For the text-containing cell, return its midpoint in (X, Y) coordinate format. 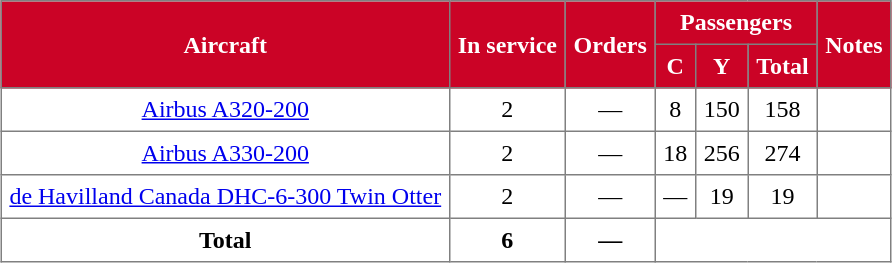
Y (722, 66)
18 (675, 153)
Orders (610, 44)
274 (782, 153)
8 (675, 110)
256 (722, 153)
de Havilland Canada DHC-6-300 Twin Otter (225, 197)
In service (507, 44)
C (675, 66)
Airbus A320-200 (225, 110)
Passengers (736, 23)
150 (722, 110)
Aircraft (225, 44)
158 (782, 110)
Notes (854, 44)
Airbus A330-200 (225, 153)
6 (507, 240)
